Return (X, Y) of the center of cell containing provided text 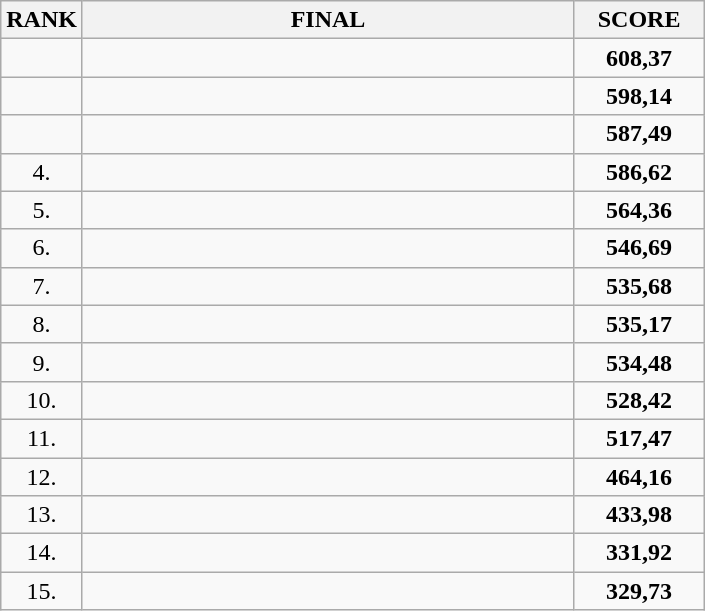
534,48 (640, 362)
13. (42, 515)
587,49 (640, 134)
5. (42, 210)
329,73 (640, 591)
9. (42, 362)
608,37 (640, 58)
10. (42, 400)
8. (42, 324)
433,98 (640, 515)
586,62 (640, 172)
FINAL (328, 20)
535,17 (640, 324)
464,16 (640, 477)
598,14 (640, 96)
4. (42, 172)
RANK (42, 20)
528,42 (640, 400)
12. (42, 477)
331,92 (640, 553)
SCORE (640, 20)
546,69 (640, 248)
535,68 (640, 286)
564,36 (640, 210)
6. (42, 248)
15. (42, 591)
14. (42, 553)
7. (42, 286)
11. (42, 438)
517,47 (640, 438)
